For the text-containing cell, return its midpoint in [X, Y] coordinate format. 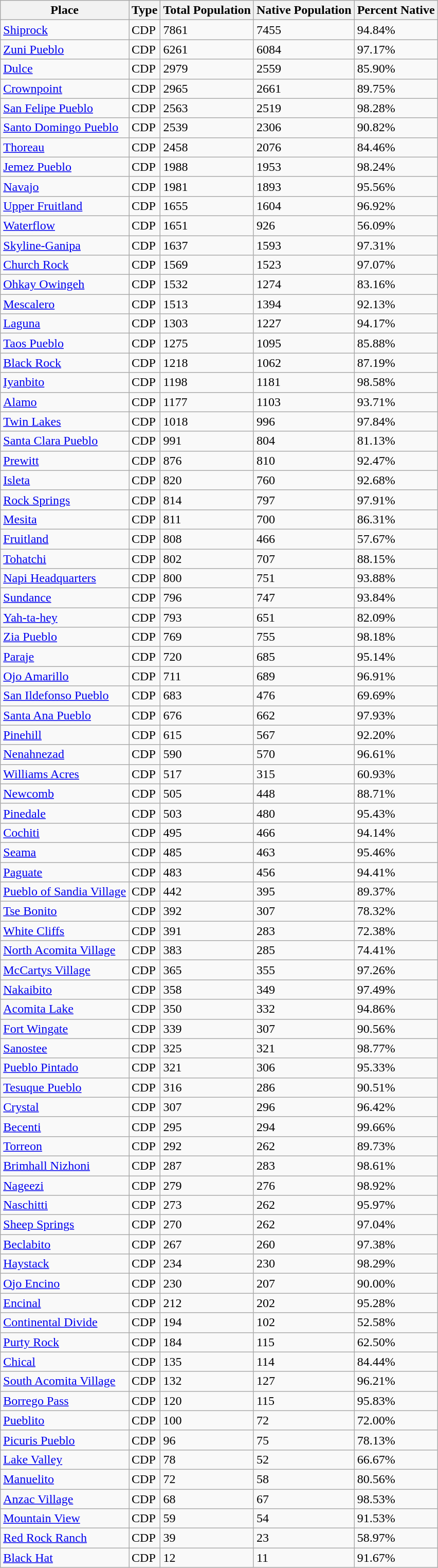
Ojo Amarillo [65, 676]
92.20% [396, 735]
1953 [304, 167]
Jemez Pueblo [65, 167]
68 [207, 1499]
97.17% [396, 49]
Mescalero [65, 304]
96.61% [396, 754]
11 [304, 1558]
2979 [207, 69]
991 [207, 441]
Santa Clara Pueblo [65, 441]
751 [304, 578]
Seama [65, 852]
212 [207, 1303]
95.56% [396, 186]
876 [207, 461]
Prewitt [65, 461]
120 [207, 1401]
391 [207, 931]
804 [304, 441]
463 [304, 852]
94.17% [396, 324]
194 [207, 1323]
1181 [304, 382]
355 [304, 970]
54 [304, 1519]
358 [207, 990]
56.09% [396, 225]
184 [207, 1342]
395 [304, 892]
Chical [65, 1362]
Brimhall Nizhoni [65, 1166]
Paraje [65, 657]
98.61% [396, 1166]
66.67% [396, 1459]
Pueblo Pintado [65, 1068]
Newcomb [65, 794]
85.90% [396, 69]
6084 [304, 49]
Picuris Pueblo [65, 1440]
86.31% [396, 519]
Shiprock [65, 30]
442 [207, 892]
Sundance [65, 598]
South Acomita Village [65, 1381]
296 [304, 1107]
95.43% [396, 813]
295 [207, 1126]
39 [207, 1538]
132 [207, 1381]
590 [207, 754]
720 [207, 657]
Pinedale [65, 813]
Twin Lakes [65, 421]
58 [304, 1479]
292 [207, 1146]
60.93% [396, 774]
94.86% [396, 1009]
1593 [304, 245]
62.50% [396, 1342]
517 [207, 774]
294 [304, 1126]
685 [304, 657]
98.18% [396, 637]
811 [207, 519]
97.26% [396, 970]
Mesita [65, 519]
808 [207, 539]
Santa Ana Pueblo [65, 715]
90.56% [396, 1029]
78.32% [396, 911]
483 [207, 872]
98.53% [396, 1499]
456 [304, 872]
279 [207, 1185]
98.58% [396, 382]
316 [207, 1087]
Dulce [65, 69]
96.42% [396, 1107]
90.00% [396, 1283]
1274 [304, 285]
Pinehill [65, 735]
711 [207, 676]
662 [304, 715]
2306 [304, 128]
Lake Valley [65, 1459]
98.29% [396, 1264]
1513 [207, 304]
Place [65, 10]
Laguna [65, 324]
306 [304, 1068]
95.46% [396, 852]
707 [304, 558]
270 [207, 1225]
1523 [304, 265]
Continental Divide [65, 1323]
1198 [207, 382]
683 [207, 696]
Alamo [65, 402]
485 [207, 852]
Isleta [65, 480]
480 [304, 813]
97.84% [396, 421]
Nageezi [65, 1185]
91.53% [396, 1519]
83.16% [396, 285]
814 [207, 500]
97.07% [396, 265]
Black Hat [65, 1558]
96.92% [396, 206]
93.88% [396, 578]
102 [304, 1323]
Sanostee [65, 1048]
90.51% [396, 1087]
85.88% [396, 343]
1604 [304, 206]
San Ildefonso Pueblo [65, 696]
202 [304, 1303]
476 [304, 696]
90.82% [396, 128]
Crownpoint [65, 89]
89.73% [396, 1146]
98.24% [396, 167]
Zuni Pueblo [65, 49]
796 [207, 598]
1637 [207, 245]
1981 [207, 186]
926 [304, 225]
Fruitland [65, 539]
Percent Native [396, 10]
White Cliffs [65, 931]
91.67% [396, 1558]
287 [207, 1166]
7861 [207, 30]
Tse Bonito [65, 911]
98.92% [396, 1185]
Nakaibito [65, 990]
96 [207, 1440]
Pueblo of Sandia Village [65, 892]
114 [304, 1362]
570 [304, 754]
267 [207, 1244]
392 [207, 911]
88.71% [396, 794]
1103 [304, 402]
Becenti [65, 1126]
349 [304, 990]
747 [304, 598]
Manuelito [65, 1479]
Waterflow [65, 225]
McCartys Village [65, 970]
755 [304, 637]
286 [304, 1087]
797 [304, 500]
Skyline-Ganipa [65, 245]
1569 [207, 265]
800 [207, 578]
Navajo [65, 186]
96.91% [396, 676]
78 [207, 1459]
Haystack [65, 1264]
89.37% [396, 892]
69.69% [396, 696]
Pueblito [65, 1420]
67 [304, 1499]
1018 [207, 421]
96.21% [396, 1381]
1095 [304, 343]
2076 [304, 147]
Napi Headquarters [65, 578]
97.38% [396, 1244]
793 [207, 618]
75 [304, 1440]
Beclabito [65, 1244]
769 [207, 637]
58.97% [396, 1538]
234 [207, 1264]
Encinal [65, 1303]
760 [304, 480]
Cochiti [65, 833]
1655 [207, 206]
Borrego Pass [65, 1401]
23 [304, 1538]
Santo Domingo Pueblo [65, 128]
Taos Pueblo [65, 343]
95.14% [396, 657]
135 [207, 1362]
Williams Acres [65, 774]
Iyanbito [65, 382]
1303 [207, 324]
Tohatchi [65, 558]
Acomita Lake [65, 1009]
99.66% [396, 1126]
Thoreau [65, 147]
1062 [304, 363]
1275 [207, 343]
Ohkay Owingeh [65, 285]
92.13% [396, 304]
276 [304, 1185]
Type [145, 10]
81.13% [396, 441]
95.83% [396, 1401]
Sheep Springs [65, 1225]
350 [207, 1009]
1893 [304, 186]
676 [207, 715]
12 [207, 1558]
94.14% [396, 833]
260 [304, 1244]
94.41% [396, 872]
6261 [207, 49]
2458 [207, 147]
700 [304, 519]
95.28% [396, 1303]
87.19% [396, 363]
495 [207, 833]
802 [207, 558]
2661 [304, 89]
52 [304, 1459]
1532 [207, 285]
315 [304, 774]
92.47% [396, 461]
2965 [207, 89]
810 [304, 461]
332 [304, 1009]
505 [207, 794]
72.38% [396, 931]
Nenahnezad [65, 754]
7455 [304, 30]
84.46% [396, 147]
Upper Fruitland [65, 206]
Red Rock Ranch [65, 1538]
Crystal [65, 1107]
339 [207, 1029]
97.31% [396, 245]
57.67% [396, 539]
93.71% [396, 402]
Tesuque Pueblo [65, 1087]
448 [304, 794]
996 [304, 421]
80.56% [396, 1479]
82.09% [396, 618]
273 [207, 1205]
97.04% [396, 1225]
689 [304, 676]
503 [207, 813]
567 [304, 735]
88.15% [396, 558]
365 [207, 970]
Fort Wingate [65, 1029]
Paguate [65, 872]
2539 [207, 128]
2519 [304, 108]
97.93% [396, 715]
Black Rock [65, 363]
Purty Rock [65, 1342]
651 [304, 618]
1988 [207, 167]
78.13% [396, 1440]
Yah-ta-hey [65, 618]
84.44% [396, 1362]
383 [207, 950]
95.33% [396, 1068]
93.84% [396, 598]
95.97% [396, 1205]
North Acomita Village [65, 950]
285 [304, 950]
Zia Pueblo [65, 637]
72.00% [396, 1420]
820 [207, 480]
615 [207, 735]
74.41% [396, 950]
Church Rock [65, 265]
Anzac Village [65, 1499]
Naschitti [65, 1205]
1227 [304, 324]
207 [304, 1283]
98.28% [396, 108]
1651 [207, 225]
325 [207, 1048]
Ojo Encino [65, 1283]
San Felipe Pueblo [65, 108]
Torreon [65, 1146]
1394 [304, 304]
Native Population [304, 10]
1218 [207, 363]
89.75% [396, 89]
97.49% [396, 990]
100 [207, 1420]
Rock Springs [65, 500]
2559 [304, 69]
2563 [207, 108]
Mountain View [65, 1519]
127 [304, 1381]
59 [207, 1519]
1177 [207, 402]
97.91% [396, 500]
94.84% [396, 30]
52.58% [396, 1323]
Total Population [207, 10]
92.68% [396, 480]
98.77% [396, 1048]
